Scan for the cell matching the given text and deliver its [x, y] coordinate at center. 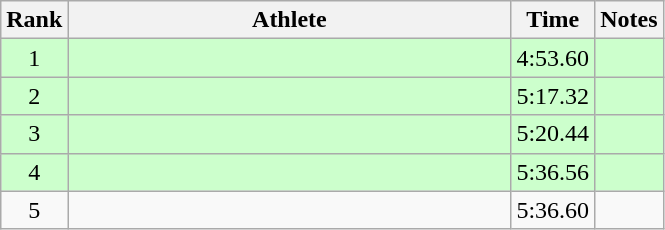
5:17.32 [553, 96]
2 [34, 96]
5:20.44 [553, 134]
Rank [34, 20]
5:36.56 [553, 172]
Notes [629, 20]
3 [34, 134]
1 [34, 58]
4 [34, 172]
4:53.60 [553, 58]
Time [553, 20]
Athlete [290, 20]
5 [34, 210]
5:36.60 [553, 210]
